Provide the [X, Y] coordinate of the cell's center where the given text is located.  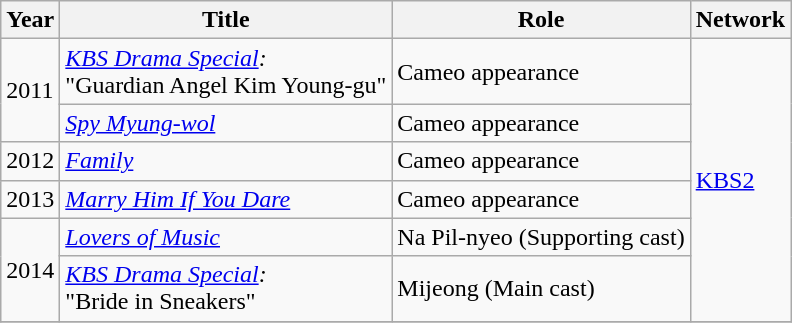
Network [740, 20]
Marry Him If You Dare [226, 199]
2014 [30, 270]
Lovers of Music [226, 237]
Title [226, 20]
Family [226, 161]
Na Pil-nyeo (Supporting cast) [541, 237]
KBS Drama Special:"Bride in Sneakers" [226, 288]
Role [541, 20]
2013 [30, 199]
2011 [30, 90]
Spy Myung-wol [226, 123]
KBS2 [740, 180]
KBS Drama Special:"Guardian Angel Kim Young-gu" [226, 72]
2012 [30, 161]
Mijeong (Main cast) [541, 288]
Year [30, 20]
